Detect which cell encompasses the target text, then output its [X, Y] center coordinate. 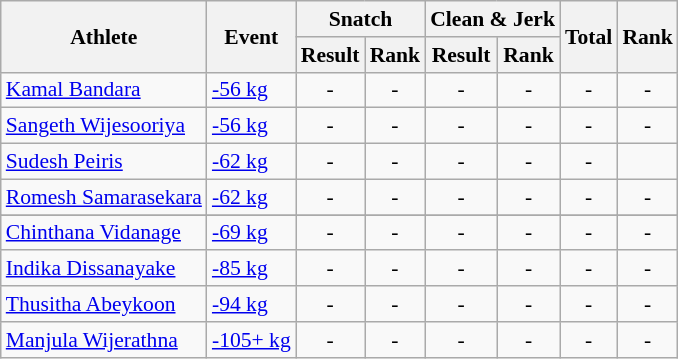
Event [252, 36]
Total [588, 36]
Kamal Bandara [104, 90]
Thusitha Abeykoon [104, 304]
-105+ kg [252, 340]
-85 kg [252, 269]
Clean & Jerk [492, 19]
Athlete [104, 36]
Sudesh Peiris [104, 162]
-69 kg [252, 233]
Sangeth Wijesooriya [104, 126]
-94 kg [252, 304]
Snatch [360, 19]
Chinthana Vidanage [104, 233]
Indika Dissanayake [104, 269]
Manjula Wijerathna [104, 340]
Romesh Samarasekara [104, 197]
